Search for the cell housing the specified text and yield its (X, Y) center coordinate. 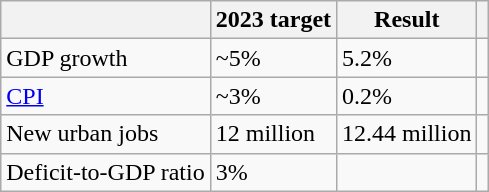
CPI (106, 96)
GDP growth (106, 58)
~5% (273, 58)
12.44 million (407, 134)
0.2% (407, 96)
Result (407, 20)
~3% (273, 96)
New urban jobs (106, 134)
12 million (273, 134)
Deficit-to-GDP ratio (106, 172)
3% (273, 172)
2023 target (273, 20)
5.2% (407, 58)
